Provide the (x, y) coordinate of the cell's center where the given text is located.  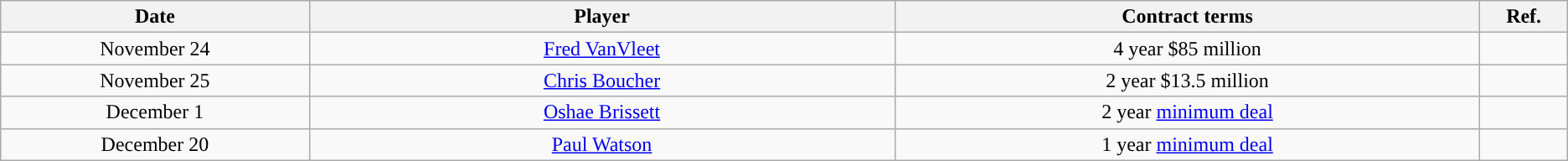
1 year minimum deal (1188, 144)
Paul Watson (601, 144)
Contract terms (1188, 17)
Ref. (1524, 17)
Oshae Brissett (601, 112)
Player (601, 17)
Fred VanVleet (601, 49)
December 1 (155, 112)
2 year $13.5 million (1188, 80)
December 20 (155, 144)
November 25 (155, 80)
4 year $85 million (1188, 49)
Date (155, 17)
Chris Boucher (601, 80)
November 24 (155, 49)
2 year minimum deal (1188, 112)
